Identify which cell holds the provided text, then report its [X, Y] central coordinate. 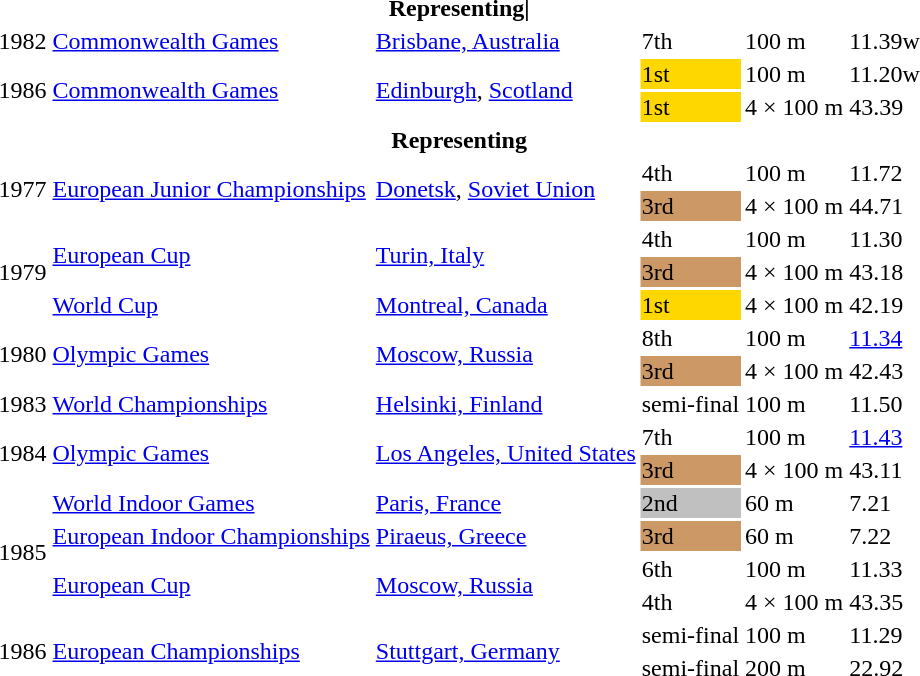
Edinburgh, Scotland [506, 90]
World Cup [211, 305]
Paris, France [506, 503]
European Indoor Championships [211, 536]
2nd [690, 503]
Piraeus, Greece [506, 536]
Donetsk, Soviet Union [506, 190]
World Indoor Games [211, 503]
European Junior Championships [211, 190]
6th [690, 569]
Helsinki, Finland [506, 404]
Turin, Italy [506, 256]
Los Angeles, United States [506, 454]
8th [690, 338]
World Championships [211, 404]
Montreal, Canada [506, 305]
Brisbane, Australia [506, 41]
